Output the (X, Y) coordinate of the center of the cell containing the given text.  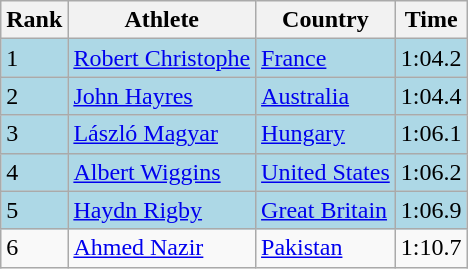
3 (34, 134)
1 (34, 58)
4 (34, 172)
6 (34, 248)
1:10.7 (431, 248)
Rank (34, 20)
Great Britain (326, 210)
Australia (326, 96)
1:06.2 (431, 172)
United States (326, 172)
John Hayres (162, 96)
László Magyar (162, 134)
France (326, 58)
1:06.9 (431, 210)
Athlete (162, 20)
Time (431, 20)
Hungary (326, 134)
Country (326, 20)
Robert Christophe (162, 58)
1:04.2 (431, 58)
1:06.1 (431, 134)
Ahmed Nazir (162, 248)
1:04.4 (431, 96)
Haydn Rigby (162, 210)
2 (34, 96)
Pakistan (326, 248)
Albert Wiggins (162, 172)
5 (34, 210)
